For the text-containing cell, return its midpoint in (x, y) coordinate format. 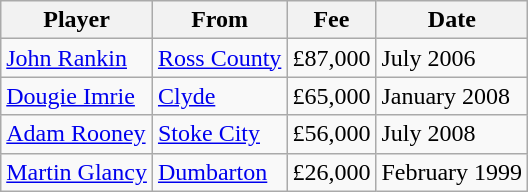
£26,000 (332, 172)
Stoke City (219, 134)
Date (452, 20)
Clyde (219, 96)
January 2008 (452, 96)
Fee (332, 20)
£87,000 (332, 58)
Ross County (219, 58)
Player (77, 20)
Dumbarton (219, 172)
Adam Rooney (77, 134)
July 2008 (452, 134)
February 1999 (452, 172)
£56,000 (332, 134)
John Rankin (77, 58)
From (219, 20)
Dougie Imrie (77, 96)
July 2006 (452, 58)
Martin Glancy (77, 172)
£65,000 (332, 96)
